Locate the cell with the specified text and output its (x, y) center coordinate. 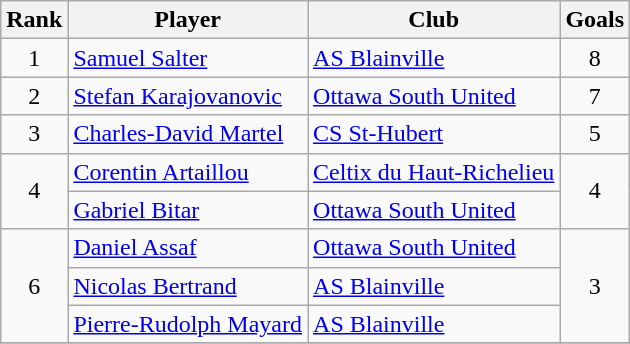
CS St-Hubert (434, 134)
Goals (595, 20)
Stefan Karajovanovic (188, 96)
Samuel Salter (188, 58)
5 (595, 134)
Rank (34, 20)
Nicolas Bertrand (188, 286)
Daniel Assaf (188, 248)
2 (34, 96)
Gabriel Bitar (188, 210)
6 (34, 286)
7 (595, 96)
Corentin Artaillou (188, 172)
8 (595, 58)
Player (188, 20)
Celtix du Haut-Richelieu (434, 172)
Club (434, 20)
1 (34, 58)
Pierre-Rudolph Mayard (188, 324)
Charles-David Martel (188, 134)
